Return the (X, Y) coordinate for the center point of the cell that contains the specified text.  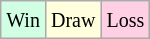
Draw (72, 20)
Loss (126, 20)
Win (24, 20)
